Detect which cell encompasses the target text, then output its [x, y] center coordinate. 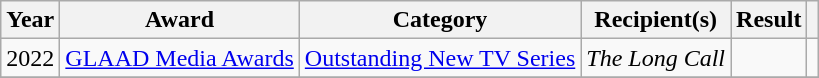
Recipient(s) [656, 20]
The Long Call [656, 58]
Result [769, 20]
Award [180, 20]
Year [30, 20]
Outstanding New TV Series [440, 58]
GLAAD Media Awards [180, 58]
Category [440, 20]
2022 [30, 58]
